Search for the cell housing the specified text and yield its [X, Y] center coordinate. 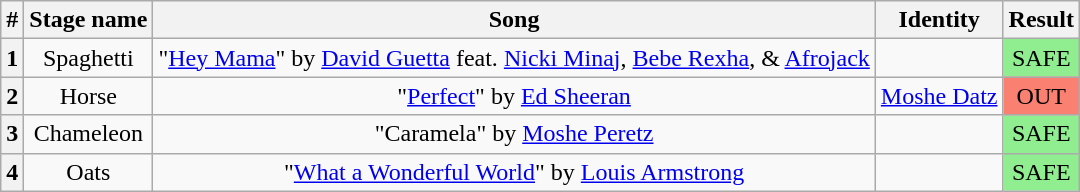
Song [514, 20]
# [12, 20]
"Perfect" by Ed Sheeran [514, 96]
Result [1041, 20]
Moshe Datz [939, 96]
Chameleon [88, 134]
Stage name [88, 20]
2 [12, 96]
"Caramela" by Moshe Peretz [514, 134]
Oats [88, 172]
Spaghetti [88, 58]
Horse [88, 96]
4 [12, 172]
1 [12, 58]
OUT [1041, 96]
3 [12, 134]
"What a Wonderful World" by Louis Armstrong [514, 172]
"Hey Mama" by David Guetta feat. Nicki Minaj, Bebe Rexha, & Afrojack [514, 58]
Identity [939, 20]
